Return (X, Y) of the center of cell containing provided text 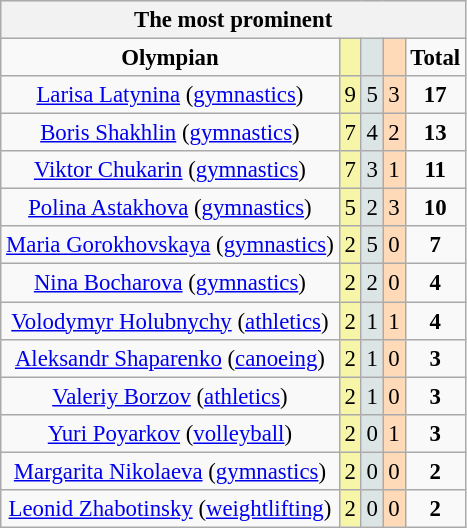
13 (435, 133)
Leonid Zhabotinsky (weightlifting) (170, 509)
Margarita Nikolaeva (gymnastics) (170, 471)
Polina Astakhova (gymnastics) (170, 208)
Boris Shakhlin (gymnastics) (170, 133)
The most prominent (234, 20)
Viktor Chukarin (gymnastics) (170, 170)
9 (350, 95)
Aleksandr Shaparenko (canoeing) (170, 358)
Yuri Poyarkov (volleyball) (170, 433)
Volodymyr Holubnychy (athletics) (170, 321)
Larisa Latynina (gymnastics) (170, 95)
17 (435, 95)
Total (435, 58)
Maria Gorokhovskaya (gymnastics) (170, 245)
Valeriy Borzov (athletics) (170, 396)
Olympian (170, 58)
10 (435, 208)
11 (435, 170)
Nina Bocharova (gymnastics) (170, 283)
